Determine the [x, y] coordinate at the center of the cell enclosing the given text.  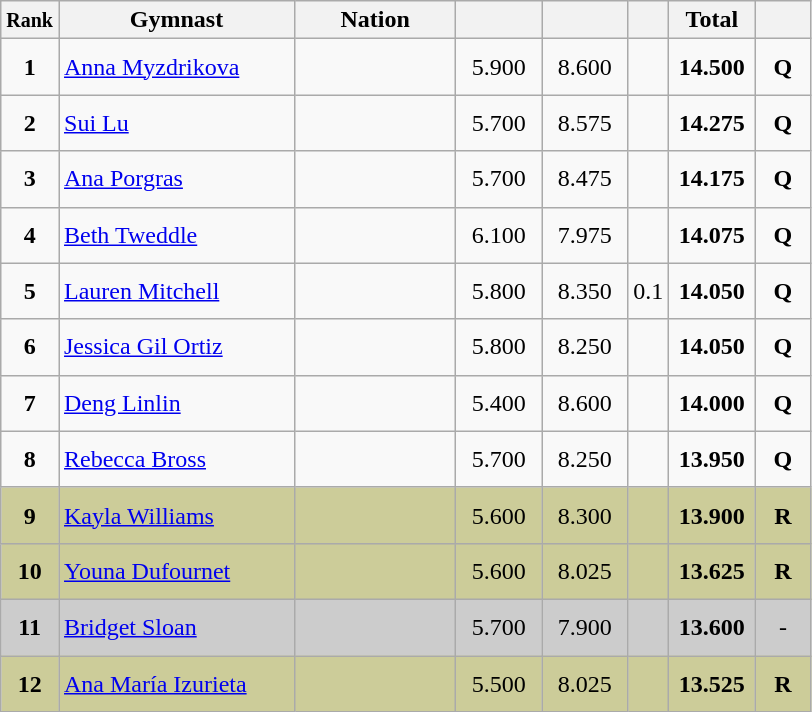
5.900 [499, 67]
13.525 [712, 684]
14.275 [712, 123]
7 [30, 403]
8.300 [585, 515]
3 [30, 179]
5.500 [499, 684]
Jessica Gil Ortiz [176, 347]
Ana Porgras [176, 179]
Sui Lu [176, 123]
5.400 [499, 403]
Rebecca Bross [176, 459]
Kayla Williams [176, 515]
2 [30, 123]
8.575 [585, 123]
1 [30, 67]
6.100 [499, 235]
12 [30, 684]
Beth Tweddle [176, 235]
14.500 [712, 67]
8.350 [585, 291]
Ana María Izurieta [176, 684]
14.175 [712, 179]
4 [30, 235]
14.075 [712, 235]
Gymnast [176, 20]
Anna Myzdrikova [176, 67]
Bridget Sloan [176, 627]
10 [30, 571]
6 [30, 347]
8.475 [585, 179]
13.900 [712, 515]
11 [30, 627]
5 [30, 291]
Youna Dufournet [176, 571]
Rank [30, 20]
Total [712, 20]
Deng Linlin [176, 403]
Nation [376, 20]
Lauren Mitchell [176, 291]
13.950 [712, 459]
0.1 [648, 291]
13.625 [712, 571]
8 [30, 459]
9 [30, 515]
14.000 [712, 403]
- [783, 627]
7.900 [585, 627]
7.975 [585, 235]
13.600 [712, 627]
